Capture the cell that displays the provided text and extract its [x, y] central coordinate. 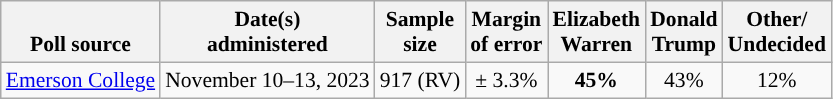
43% [684, 80]
Other/Undecided [777, 32]
Date(s)administered [268, 32]
ElizabethWarren [597, 32]
917 (RV) [420, 80]
Samplesize [420, 32]
Emerson College [80, 80]
November 10–13, 2023 [268, 80]
± 3.3% [506, 80]
45% [597, 80]
Marginof error [506, 32]
DonaldTrump [684, 32]
12% [777, 80]
Poll source [80, 32]
